Find where the given text appears and provide that cell's center as (X, Y) coordinate. 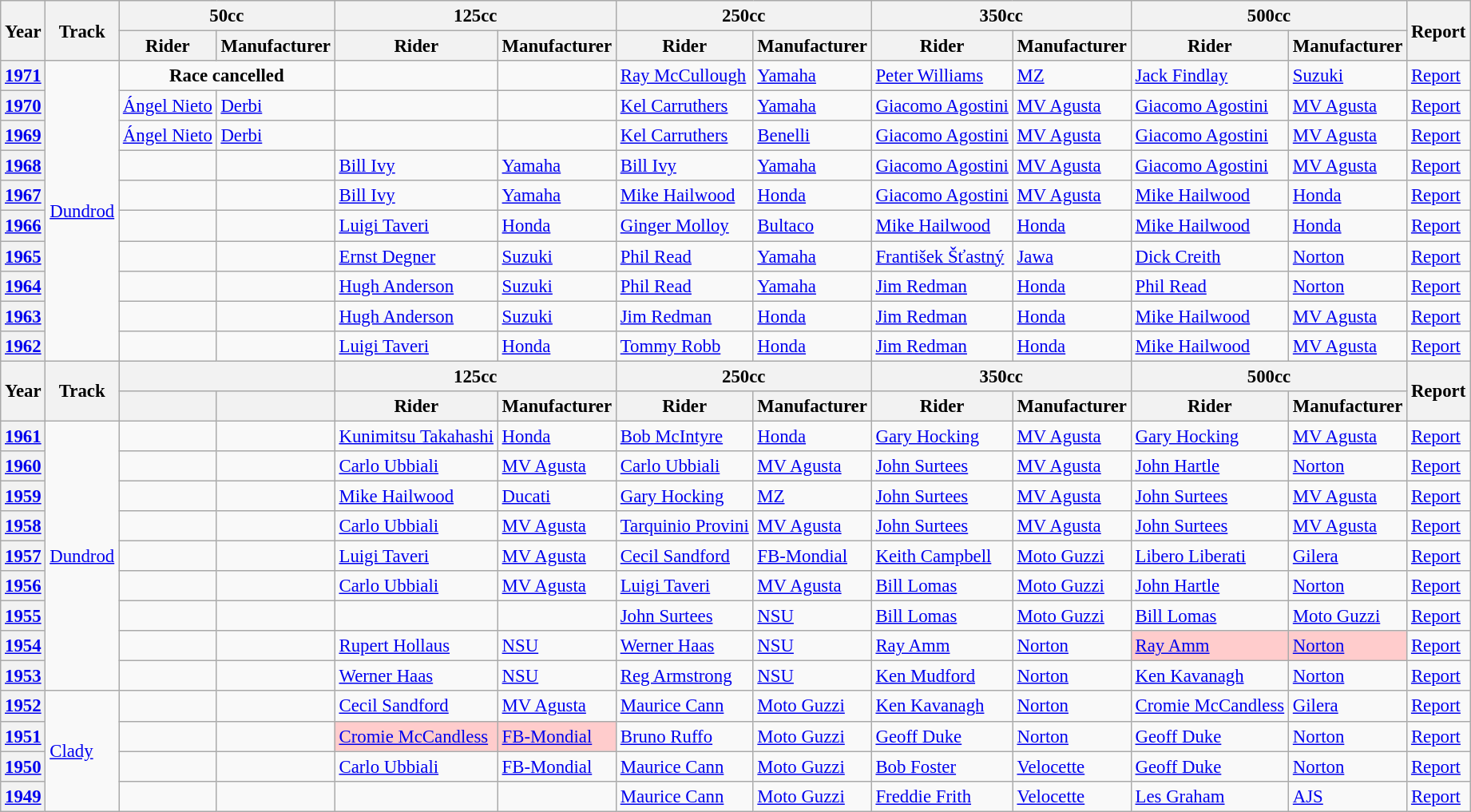
Keith Campbell (942, 557)
Race cancelled (227, 76)
1970 (23, 106)
Ginger Molloy (684, 226)
1954 (23, 646)
1952 (23, 707)
Tarquinio Provini (684, 526)
1962 (23, 346)
Dick Creith (1209, 256)
Rupert Hollaus (416, 646)
Peter Williams (942, 76)
Reg Armstrong (684, 676)
Libero Liberati (1209, 557)
Les Graham (1209, 796)
1951 (23, 736)
Ray McCullough (684, 76)
1961 (23, 436)
Freddie Frith (942, 796)
1967 (23, 196)
Tommy Robb (684, 346)
Benelli (812, 136)
Jawa (1072, 256)
Bruno Ruffo (684, 736)
1958 (23, 526)
František Šťastný (942, 256)
1963 (23, 316)
Bob McIntyre (684, 436)
1959 (23, 496)
1969 (23, 136)
Ken Mudford (942, 676)
1957 (23, 557)
Ernst Degner (416, 256)
AJS (1348, 796)
1965 (23, 256)
1968 (23, 166)
Kunimitsu Takahashi (416, 436)
1956 (23, 586)
1955 (23, 616)
Ducati (557, 496)
1966 (23, 226)
1950 (23, 766)
1960 (23, 466)
1953 (23, 676)
Clady (82, 751)
50cc (227, 16)
Bob Foster (942, 766)
Jack Findlay (1209, 76)
1964 (23, 286)
Bultaco (812, 226)
1949 (23, 796)
1971 (23, 76)
